Provide the (x, y) coordinate of the cell's center where the given text is located.  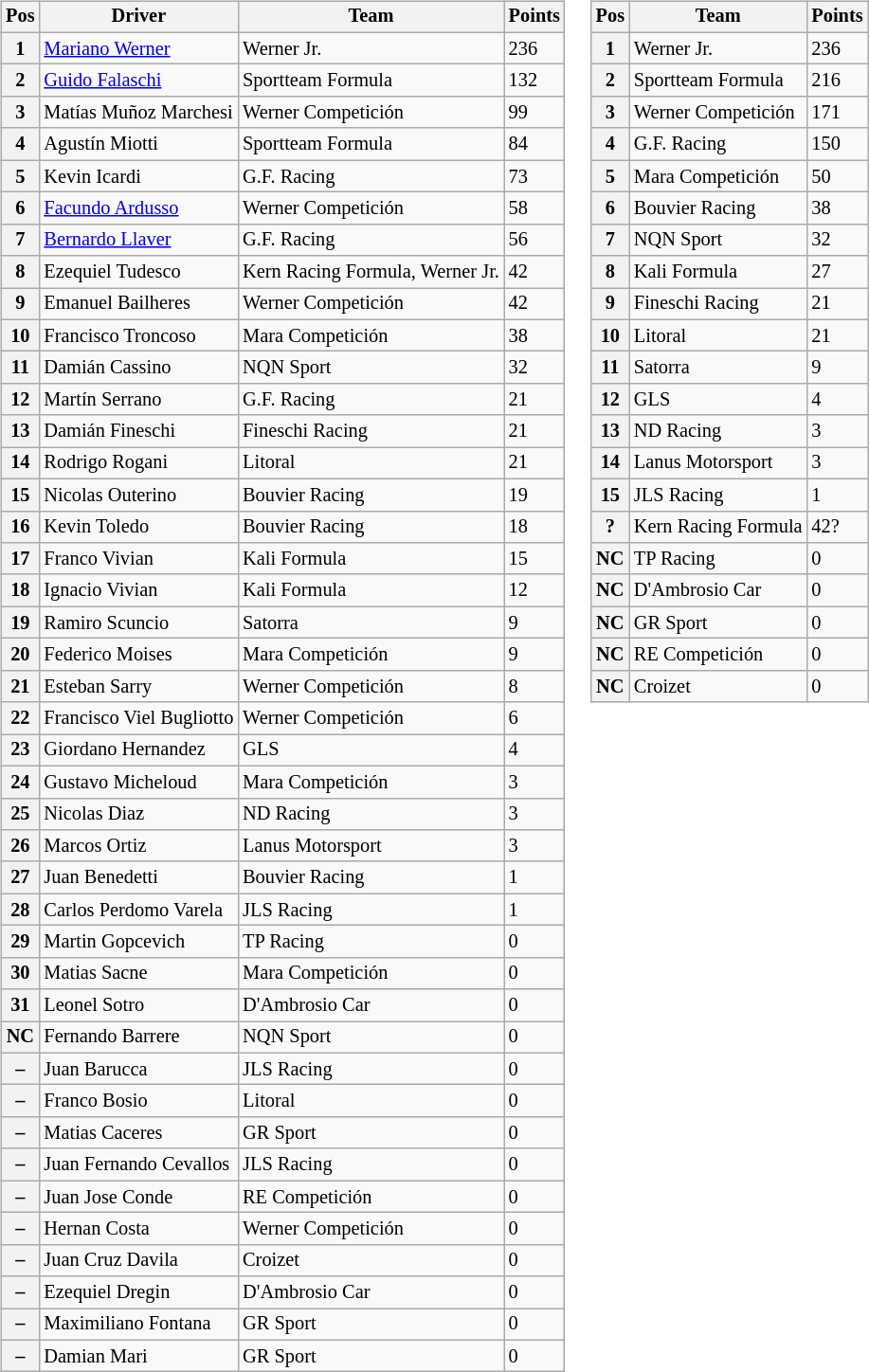
Kern Racing Formula, Werner Jr. (371, 272)
Gustavo Micheloud (138, 782)
20 (20, 655)
Carlos Perdomo Varela (138, 910)
Francisco Troncoso (138, 335)
26 (20, 846)
25 (20, 814)
216 (837, 81)
Mariano Werner (138, 48)
Guido Falaschi (138, 81)
Matias Caceres (138, 1133)
29 (20, 942)
Damian Mari (138, 1356)
Damián Fineschi (138, 431)
Damián Cassino (138, 368)
Emanuel Bailheres (138, 304)
Leonel Sotro (138, 1005)
Bernardo Llaver (138, 240)
Ignacio Vivian (138, 590)
Juan Fernando Cevallos (138, 1164)
Juan Barucca (138, 1069)
Nicolas Outerino (138, 495)
Ezequiel Dregin (138, 1292)
56 (534, 240)
132 (534, 81)
Esteban Sarry (138, 686)
28 (20, 910)
Juan Jose Conde (138, 1197)
Marcos Ortiz (138, 846)
Martín Serrano (138, 400)
31 (20, 1005)
Martin Gopcevich (138, 942)
73 (534, 176)
Hernan Costa (138, 1229)
58 (534, 208)
50 (837, 176)
Driver (138, 17)
Ezequiel Tudesco (138, 272)
Kevin Icardi (138, 176)
Juan Benedetti (138, 877)
Federico Moises (138, 655)
16 (20, 527)
Juan Cruz Davila (138, 1260)
171 (837, 113)
Rodrigo Rogani (138, 463)
23 (20, 750)
Franco Vivian (138, 559)
17 (20, 559)
150 (837, 144)
Agustín Miotti (138, 144)
Fernando Barrere (138, 1038)
Kern Racing Formula (718, 527)
Franco Bosio (138, 1101)
? (610, 527)
Maximiliano Fontana (138, 1325)
Giordano Hernandez (138, 750)
99 (534, 113)
Nicolas Diaz (138, 814)
Facundo Ardusso (138, 208)
30 (20, 973)
Matías Muñoz Marchesi (138, 113)
Francisco Viel Bugliotto (138, 718)
84 (534, 144)
22 (20, 718)
Ramiro Scuncio (138, 623)
42? (837, 527)
Kevin Toledo (138, 527)
Matias Sacne (138, 973)
24 (20, 782)
